Find where the given text appears and provide that cell's center as (X, Y) coordinate. 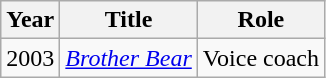
Role (260, 20)
Year (30, 20)
Title (128, 20)
Voice coach (260, 58)
Brother Bear (128, 58)
2003 (30, 58)
